Return the (X, Y) coordinate for the center point of the cell that contains the specified text.  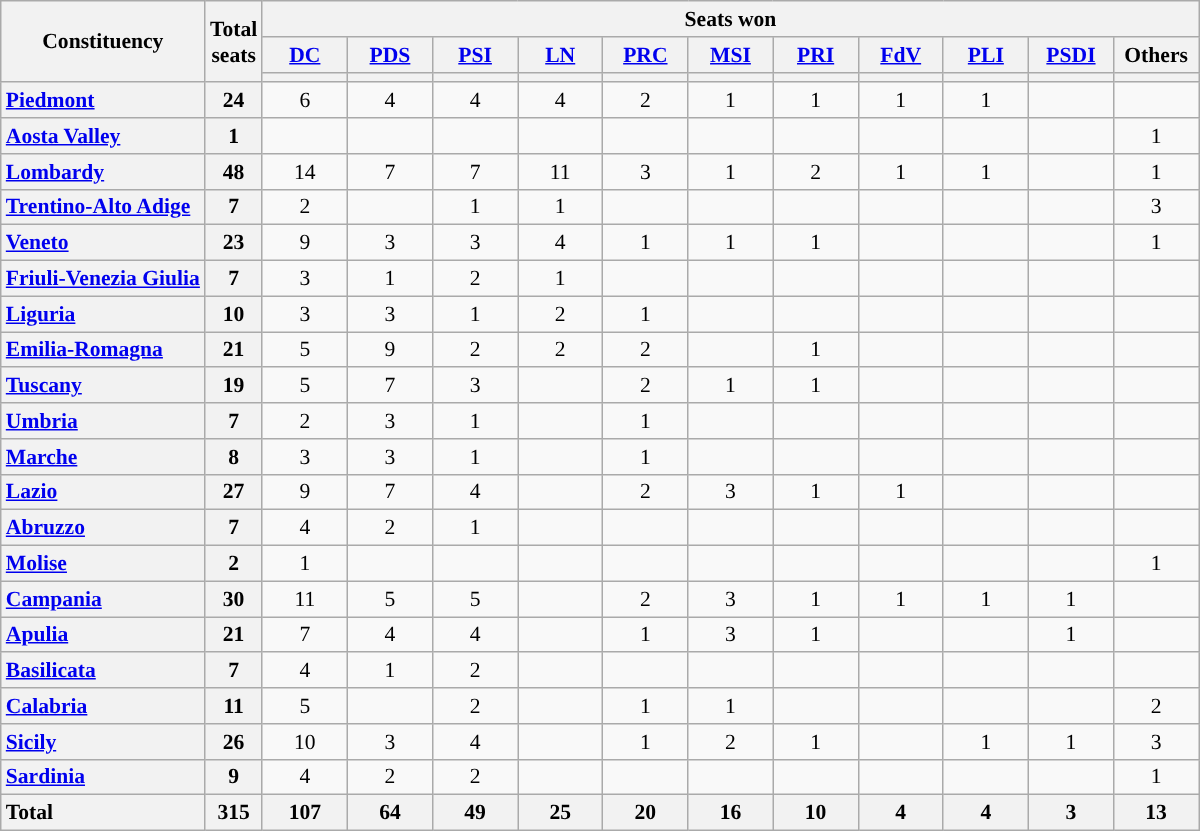
Total (103, 813)
Emilia-Romagna (103, 350)
Tuscany (103, 386)
Lombardy (103, 172)
Molise (103, 564)
Friuli-Venezia Giulia (103, 279)
20 (646, 813)
MSI (730, 55)
14 (304, 172)
Lazio (103, 492)
PRC (646, 55)
Seats won (730, 19)
25 (560, 813)
107 (304, 813)
Others (1156, 55)
16 (730, 813)
13 (1156, 813)
PLI (986, 55)
Constituency (103, 42)
Marche (103, 457)
24 (234, 101)
30 (234, 599)
Campania (103, 599)
Liguria (103, 314)
48 (234, 172)
64 (390, 813)
Umbria (103, 421)
Sardinia (103, 777)
Sicily (103, 742)
27 (234, 492)
19 (234, 386)
6 (304, 101)
Totalseats (234, 42)
Basilicata (103, 671)
Apulia (103, 635)
23 (234, 243)
PDS (390, 55)
LN (560, 55)
PSDI (1070, 55)
FdV (900, 55)
DC (304, 55)
Calabria (103, 706)
Piedmont (103, 101)
Abruzzo (103, 528)
Trentino-Alto Adige (103, 207)
Aosta Valley (103, 136)
49 (476, 813)
Veneto (103, 243)
8 (234, 457)
315 (234, 813)
PRI (816, 55)
26 (234, 742)
PSI (476, 55)
